From the cell containing the given text, extract its center point as [X, Y] coordinate. 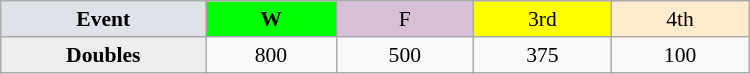
100 [680, 55]
3rd [543, 19]
4th [680, 19]
Doubles [104, 55]
F [405, 19]
W [271, 19]
Event [104, 19]
800 [271, 55]
375 [543, 55]
500 [405, 55]
